Return (X, Y) of the center of cell containing provided text 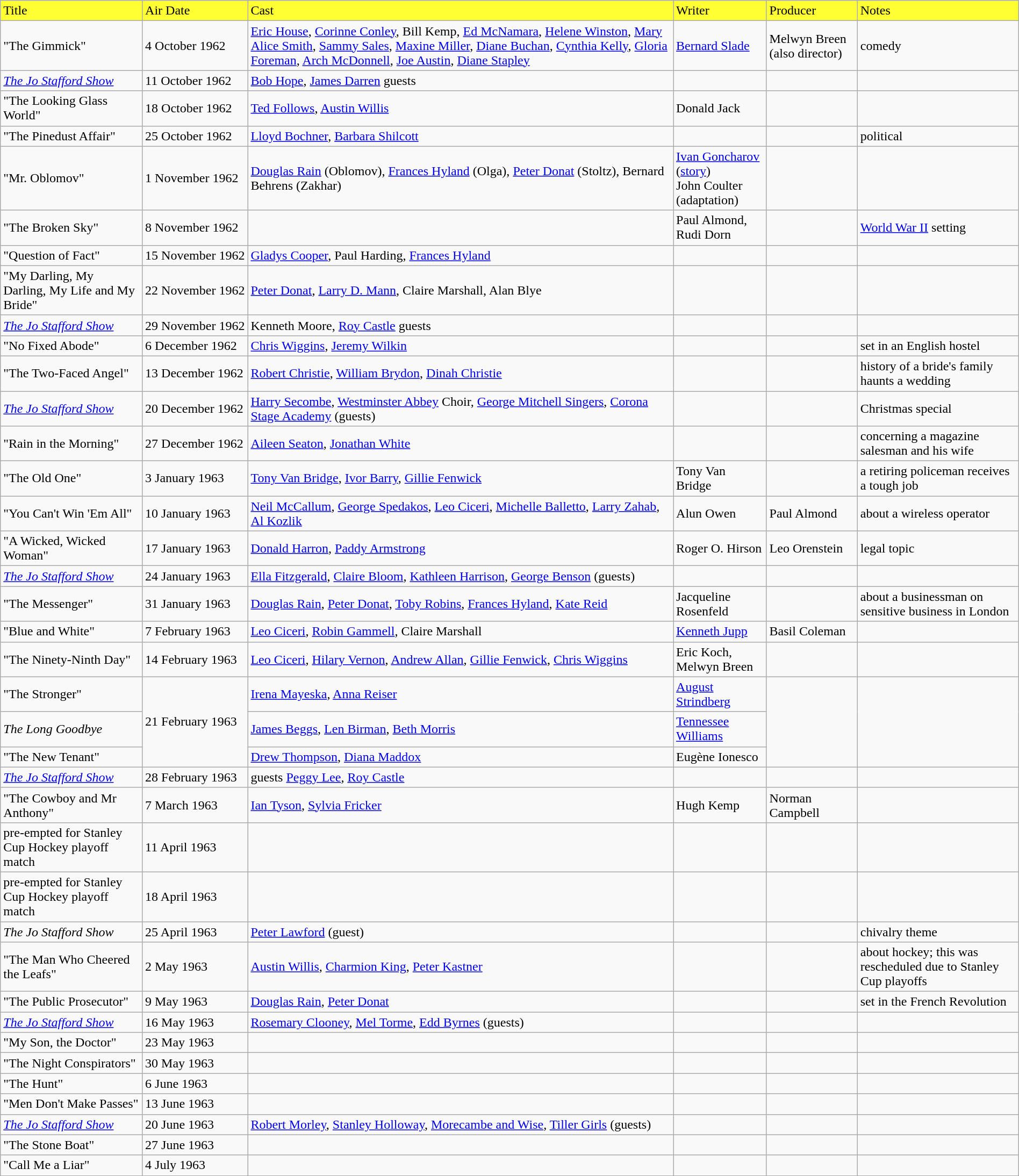
Norman Campbell (812, 805)
30 May 1963 (195, 1063)
17 January 1963 (195, 548)
"Rain in the Morning" (71, 444)
20 December 1962 (195, 408)
Christmas special (938, 408)
"My Son, the Doctor" (71, 1043)
31 January 1963 (195, 604)
11 April 1963 (195, 847)
guests Peggy Lee, Roy Castle (461, 777)
Lloyd Bochner, Barbara Shilcott (461, 136)
Ian Tyson, Sylvia Fricker (461, 805)
Paul Almond, Rudi Dorn (720, 228)
Aileen Seaton, Jonathan White (461, 444)
27 June 1963 (195, 1145)
6 June 1963 (195, 1084)
25 October 1962 (195, 136)
Tennessee Williams (720, 729)
Air Date (195, 11)
2 May 1963 (195, 967)
Ella Fitzgerald, Claire Bloom, Kathleen Harrison, George Benson (guests) (461, 576)
about hockey; this was rescheduled due to Stanley Cup playoffs (938, 967)
Peter Donat, Larry D. Mann, Claire Marshall, Alan Blye (461, 290)
13 December 1962 (195, 373)
a retiring policeman receives a tough job (938, 478)
28 February 1963 (195, 777)
Kenneth Jupp (720, 632)
Leo Orenstein (812, 548)
legal topic (938, 548)
Douglas Rain, Peter Donat (461, 1002)
Drew Thompson, Diana Maddox (461, 757)
24 January 1963 (195, 576)
16 May 1963 (195, 1022)
Alun Owen (720, 514)
history of a bride's family haunts a wedding (938, 373)
9 May 1963 (195, 1002)
1 November 1962 (195, 178)
15 November 1962 (195, 255)
Robert Morley, Stanley Holloway, Morecambe and Wise, Tiller Girls (guests) (461, 1124)
Rosemary Clooney, Mel Torme, Edd Byrnes (guests) (461, 1022)
"The Messenger" (71, 604)
22 November 1962 (195, 290)
"Blue and White" (71, 632)
"The Hunt" (71, 1084)
4 July 1963 (195, 1165)
Cast (461, 11)
"The Stone Boat" (71, 1145)
The Long Goodbye (71, 729)
Harry Secombe, Westminster Abbey Choir, George Mitchell Singers, Corona Stage Academy (guests) (461, 408)
Peter Lawford (guest) (461, 931)
14 February 1963 (195, 659)
"The Man Who Cheered the Leafs" (71, 967)
Hugh Kemp (720, 805)
"The Old One" (71, 478)
"The Gimmick" (71, 46)
about a businessman on sensitive business in London (938, 604)
"The Night Conspirators" (71, 1063)
political (938, 136)
"You Can't Win 'Em All" (71, 514)
3 January 1963 (195, 478)
"The Pinedust Affair" (71, 136)
Writer (720, 11)
"The Two-Faced Angel" (71, 373)
"The New Tenant" (71, 757)
"No Fixed Abode" (71, 346)
"The Cowboy and Mr Anthony" (71, 805)
Bob Hope, James Darren guests (461, 81)
Eric Koch, Melwyn Breen (720, 659)
Leo Ciceri, Robin Gammell, Claire Marshall (461, 632)
Tony Van Bridge (720, 478)
"Men Don't Make Passes" (71, 1104)
Title (71, 11)
27 December 1962 (195, 444)
10 January 1963 (195, 514)
set in an English hostel (938, 346)
"The Public Prosecutor" (71, 1002)
13 June 1963 (195, 1104)
James Beggs, Len Birman, Beth Morris (461, 729)
25 April 1963 (195, 931)
about a wireless operator (938, 514)
Eugène Ionesco (720, 757)
Austin Willis, Charmion King, Peter Kastner (461, 967)
Bernard Slade (720, 46)
7 February 1963 (195, 632)
18 October 1962 (195, 109)
Melwyn Breen (also director) (812, 46)
chivalry theme (938, 931)
Robert Christie, William Brydon, Dinah Christie (461, 373)
21 February 1963 (195, 722)
"Call Me a Liar" (71, 1165)
"The Ninety-Ninth Day" (71, 659)
7 March 1963 (195, 805)
"The Stronger" (71, 694)
comedy (938, 46)
Donald Harron, Paddy Armstrong (461, 548)
Jacqueline Rosenfeld (720, 604)
4 October 1962 (195, 46)
Donald Jack (720, 109)
23 May 1963 (195, 1043)
Kenneth Moore, Roy Castle guests (461, 325)
Paul Almond (812, 514)
August Strindberg (720, 694)
Basil Coleman (812, 632)
Producer (812, 11)
6 December 1962 (195, 346)
"The Broken Sky" (71, 228)
World War II setting (938, 228)
"Question of Fact" (71, 255)
Gladys Cooper, Paul Harding, Frances Hyland (461, 255)
Roger O. Hirson (720, 548)
18 April 1963 (195, 897)
11 October 1962 (195, 81)
Chris Wiggins, Jeremy Wilkin (461, 346)
Douglas Rain (Oblomov), Frances Hyland (Olga), Peter Donat (Stoltz), Bernard Behrens (Zakhar) (461, 178)
"A Wicked, Wicked Woman" (71, 548)
20 June 1963 (195, 1124)
Douglas Rain, Peter Donat, Toby Robins, Frances Hyland, Kate Reid (461, 604)
Leo Ciceri, Hilary Vernon, Andrew Allan, Gillie Fenwick, Chris Wiggins (461, 659)
Ivan Goncharov (story)John Coulter (adaptation) (720, 178)
Ted Follows, Austin Willis (461, 109)
"Mr. Oblomov" (71, 178)
Notes (938, 11)
8 November 1962 (195, 228)
"The Looking Glass World" (71, 109)
Neil McCallum, George Spedakos, Leo Ciceri, Michelle Balletto, Larry Zahab, Al Kozlik (461, 514)
Irena Mayeska, Anna Reiser (461, 694)
29 November 1962 (195, 325)
Tony Van Bridge, Ivor Barry, Gillie Fenwick (461, 478)
"My Darling, My Darling, My Life and My Bride" (71, 290)
set in the French Revolution (938, 1002)
concerning a magazine salesman and his wife (938, 444)
